Determine the (x, y) coordinate at the center of the cell enclosing the given text.  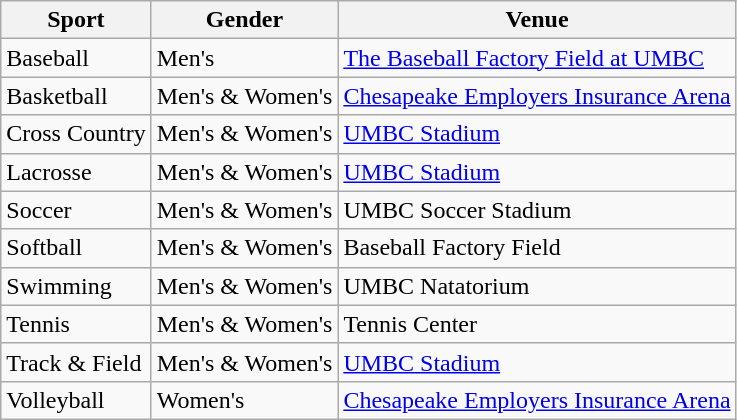
Venue (537, 20)
Gender (244, 20)
Baseball Factory Field (537, 248)
Cross Country (76, 134)
Men's (244, 58)
Sport (76, 20)
Soccer (76, 210)
Tennis (76, 324)
Tennis Center (537, 324)
Track & Field (76, 362)
The Baseball Factory Field at UMBC (537, 58)
Swimming (76, 286)
Basketball (76, 96)
UMBC Soccer Stadium (537, 210)
Women's (244, 400)
Lacrosse (76, 172)
Softball (76, 248)
Baseball (76, 58)
Volleyball (76, 400)
UMBC Natatorium (537, 286)
